Detect which cell encompasses the target text, then output its (x, y) center coordinate. 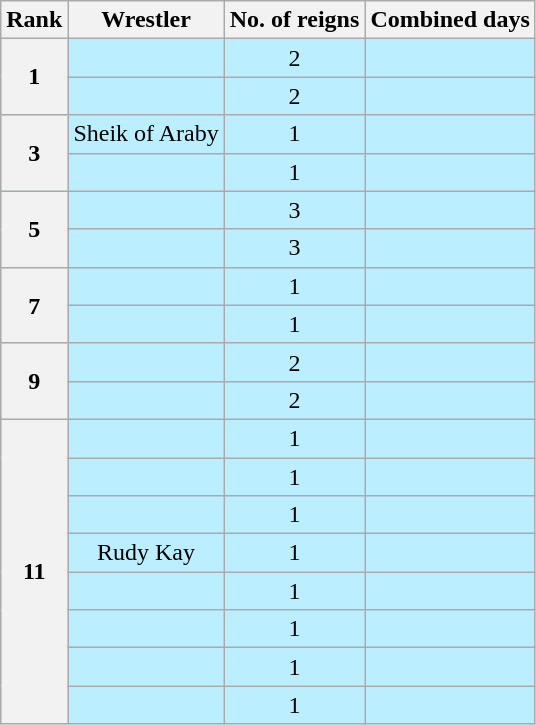
Sheik of Araby (146, 134)
5 (34, 229)
Rudy Kay (146, 553)
No. of reigns (294, 20)
Rank (34, 20)
Wrestler (146, 20)
9 (34, 381)
Combined days (450, 20)
7 (34, 305)
11 (34, 571)
